Locate the cell with the specified text and output its (X, Y) center coordinate. 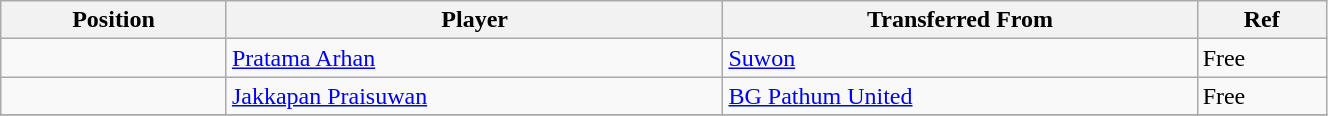
Jakkapan Praisuwan (474, 96)
Player (474, 20)
Position (114, 20)
BG Pathum United (960, 96)
Suwon (960, 58)
Pratama Arhan (474, 58)
Transferred From (960, 20)
Ref (1262, 20)
